Locate the cell with the specified text and output its [x, y] center coordinate. 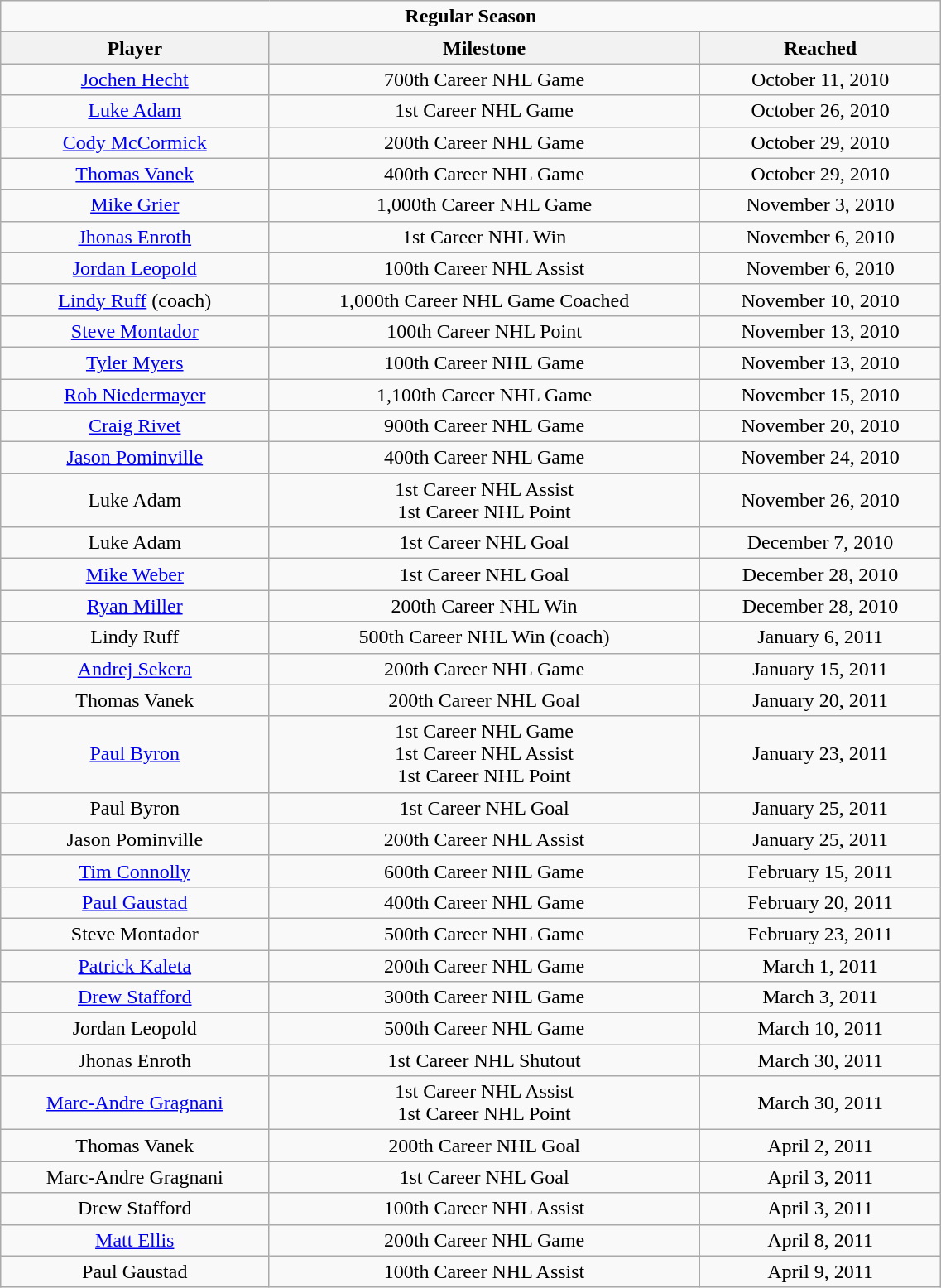
November 3, 2010 [820, 205]
Reached [820, 48]
October 11, 2010 [820, 79]
Matt Ellis [135, 1240]
300th Career NHL Game [485, 997]
Andrej Sekera [135, 669]
1,100th Career NHL Game [485, 395]
March 1, 2011 [820, 966]
Mike Weber [135, 574]
Player [135, 48]
November 20, 2010 [820, 426]
February 15, 2011 [820, 871]
1st Career NHL Game1st Career NHL Assist1st Career NHL Point [485, 754]
October 26, 2010 [820, 111]
March 10, 2011 [820, 1029]
April 2, 2011 [820, 1146]
December 7, 2010 [820, 543]
Craig Rivet [135, 426]
1st Career NHL Shutout [485, 1060]
March 3, 2011 [820, 997]
Patrick Kaleta [135, 966]
1,000th Career NHL Game Coached [485, 300]
February 23, 2011 [820, 934]
100th Career NHL Game [485, 363]
November 26, 2010 [820, 500]
Jochen Hecht [135, 79]
900th Career NHL Game [485, 426]
November 15, 2010 [820, 395]
1st Career NHL Game [485, 111]
Lindy Ruff [135, 637]
700th Career NHL Game [485, 79]
Rob Niedermayer [135, 395]
200th Career NHL Win [485, 606]
600th Career NHL Game [485, 871]
January 23, 2011 [820, 754]
November 24, 2010 [820, 458]
1st Career NHL Win [485, 237]
Tim Connolly [135, 871]
February 20, 2011 [820, 902]
January 15, 2011 [820, 669]
April 8, 2011 [820, 1240]
Regular Season [471, 17]
Cody McCormick [135, 142]
1,000th Career NHL Game [485, 205]
Lindy Ruff (coach) [135, 300]
January 6, 2011 [820, 637]
Milestone [485, 48]
Mike Grier [135, 205]
500th Career NHL Win (coach) [485, 637]
100th Career NHL Point [485, 331]
Ryan Miller [135, 606]
200th Career NHL Assist [485, 839]
January 20, 2011 [820, 700]
April 9, 2011 [820, 1271]
Tyler Myers [135, 363]
November 10, 2010 [820, 300]
